Return the (x, y) coordinate for the center point of the cell that contains the specified text.  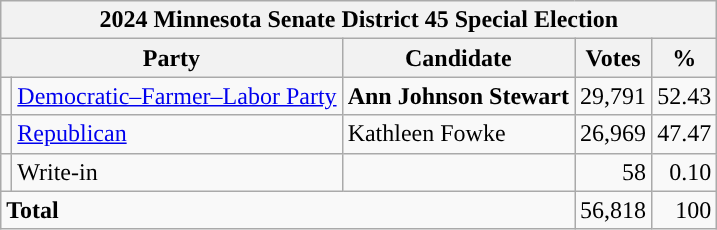
0.10 (684, 172)
56,818 (614, 210)
58 (614, 172)
Write-in (177, 172)
100 (684, 210)
% (684, 58)
Ann Johnson Stewart (458, 96)
Party (172, 58)
Democratic–Farmer–Labor Party (177, 96)
52.43 (684, 96)
26,969 (614, 134)
47.47 (684, 134)
Candidate (458, 58)
Republican (177, 134)
2024 Minnesota Senate District 45 Special Election (359, 20)
Kathleen Fowke (458, 134)
Total (288, 210)
Votes (614, 58)
29,791 (614, 96)
